Extract the [x, y] coordinate from the center of the cell holding the provided text.  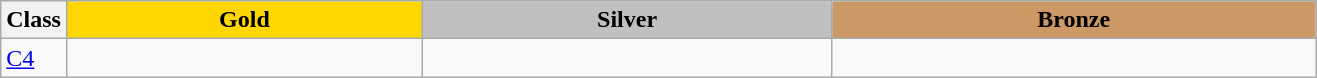
Bronze [1074, 20]
Gold [244, 20]
C4 [34, 58]
Class [34, 20]
Silver [626, 20]
